Return (X, Y) of the center of cell containing provided text 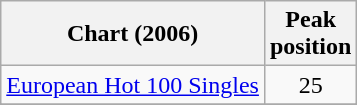
Chart (2006) (133, 34)
European Hot 100 Singles (133, 85)
25 (310, 85)
Peakposition (310, 34)
